Locate the cell with the specified text and output its [x, y] center coordinate. 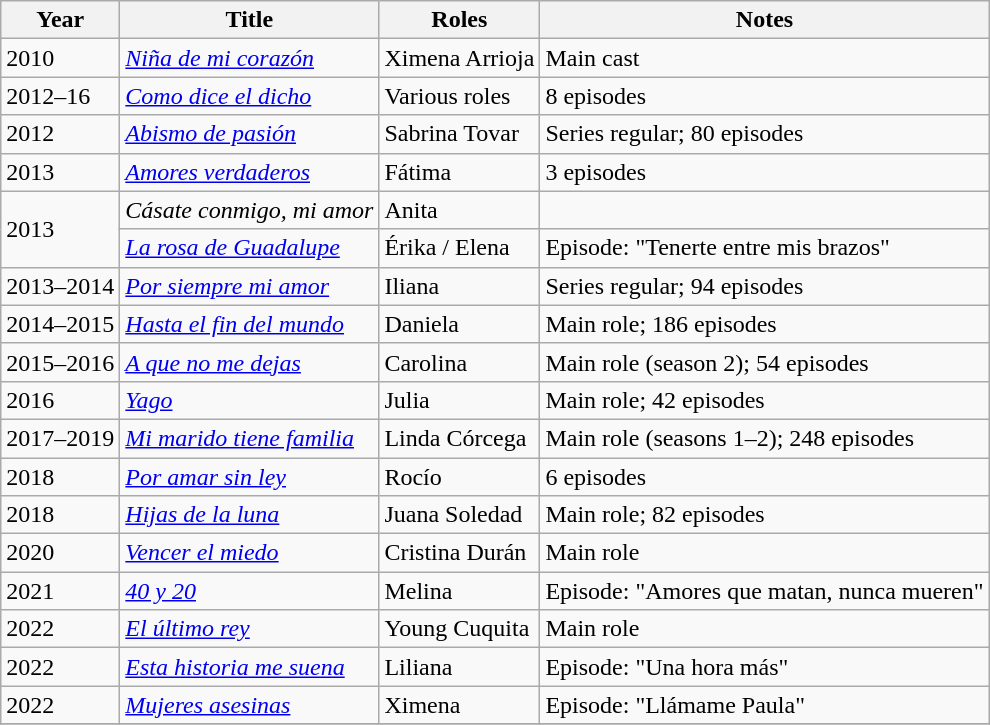
A que no me dejas [250, 362]
Ximena [460, 705]
Main role (season 2); 54 episodes [764, 362]
6 episodes [764, 477]
Series regular; 94 episodes [764, 286]
Mi marido tiene familia [250, 438]
2012–16 [60, 96]
Esta historia me suena [250, 667]
Episode: "Tenerte entre mis brazos" [764, 248]
Series regular; 80 episodes [764, 134]
Vencer el miedo [250, 553]
Cásate conmigo, mi amor [250, 210]
Notes [764, 20]
Yago [250, 400]
Daniela [460, 324]
2015–2016 [60, 362]
Ximena Arrioja [460, 58]
Episode: "Llámame Paula" [764, 705]
8 episodes [764, 96]
Érika / Elena [460, 248]
Carolina [460, 362]
2013–2014 [60, 286]
Cristina Durán [460, 553]
Amores verdaderos [250, 172]
Episode: "Amores que matan, nunca mueren" [764, 591]
Main role; 186 episodes [764, 324]
2012 [60, 134]
Como dice el dicho [250, 96]
Mujeres asesinas [250, 705]
Various roles [460, 96]
Hijas de la luna [250, 515]
Main role (seasons 1–2); 248 episodes [764, 438]
2017–2019 [60, 438]
Juana Soledad [460, 515]
Melina [460, 591]
Abismo de pasión [250, 134]
Rocío [460, 477]
Sabrina Tovar [460, 134]
Young Cuquita [460, 629]
Anita [460, 210]
Main role; 42 episodes [764, 400]
2014–2015 [60, 324]
El último rey [250, 629]
La rosa de Guadalupe [250, 248]
Hasta el fin del mundo [250, 324]
Linda Córcega [460, 438]
2016 [60, 400]
40 y 20 [250, 591]
Episode: "Una hora más" [764, 667]
Main cast [764, 58]
Roles [460, 20]
3 episodes [764, 172]
Year [60, 20]
2020 [60, 553]
Fátima [460, 172]
Main role; 82 episodes [764, 515]
2021 [60, 591]
Por siempre mi amor [250, 286]
Iliana [460, 286]
Title [250, 20]
Niña de mi corazón [250, 58]
Liliana [460, 667]
Julia [460, 400]
Por amar sin ley [250, 477]
2010 [60, 58]
